Extract the [x, y] coordinate from the center of the cell holding the provided text.  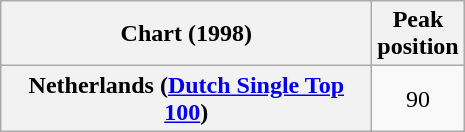
Netherlands (Dutch Single Top 100) [186, 98]
Peakposition [418, 34]
90 [418, 98]
Chart (1998) [186, 34]
